Return [x, y] of the center of cell containing provided text 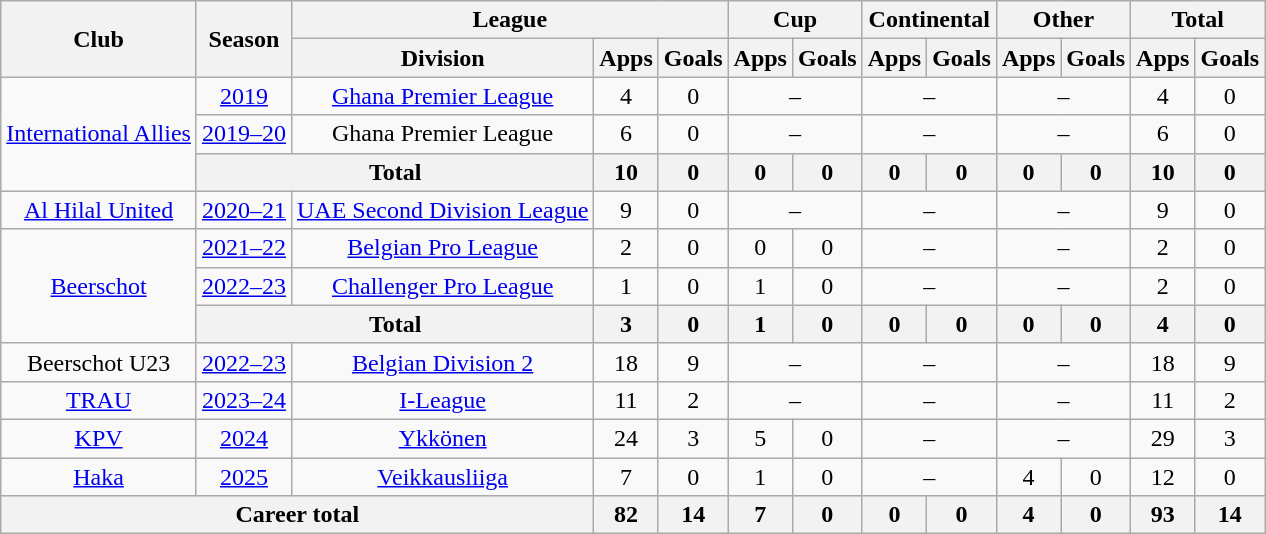
I-League [442, 400]
Club [99, 39]
KPV [99, 438]
Belgian Pro League [442, 248]
2024 [244, 438]
Beerschot U23 [99, 362]
Al Hilal United [99, 210]
Belgian Division 2 [442, 362]
Cup [795, 20]
2020–21 [244, 210]
League [510, 20]
Veikkausliiga [442, 477]
24 [626, 438]
2025 [244, 477]
82 [626, 515]
Challenger Pro League [442, 286]
5 [760, 438]
2021–22 [244, 248]
93 [1163, 515]
2019–20 [244, 134]
International Allies [99, 134]
Division [442, 58]
12 [1163, 477]
Career total [298, 515]
Haka [99, 477]
Continental [929, 20]
Other [1063, 20]
Beerschot [99, 286]
29 [1163, 438]
2019 [244, 96]
2023–24 [244, 400]
Ykkönen [442, 438]
UAE Second Division League [442, 210]
Season [244, 39]
TRAU [99, 400]
